Find where the given text appears and provide that cell's center as (x, y) coordinate. 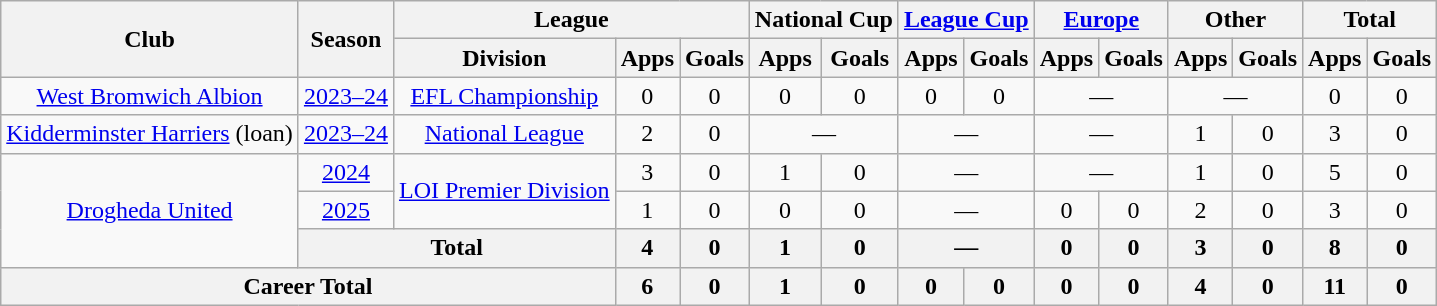
West Bromwich Albion (150, 96)
Career Total (308, 286)
League Cup (966, 20)
Division (504, 58)
LOI Premier Division (504, 191)
Drogheda United (150, 210)
Other (1235, 20)
6 (647, 286)
Kidderminster Harriers (loan) (150, 134)
Club (150, 39)
League (571, 20)
8 (1335, 248)
2024 (346, 172)
Europe (1101, 20)
Season (346, 39)
11 (1335, 286)
5 (1335, 172)
2025 (346, 210)
National Cup (824, 20)
EFL Championship (504, 96)
National League (504, 134)
